Find where the given text appears and provide that cell's center as (x, y) coordinate. 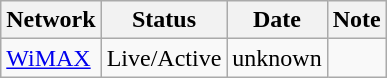
Date (277, 20)
WiMAX (51, 58)
unknown (277, 58)
Status (164, 20)
Live/Active (164, 58)
Network (51, 20)
Note (356, 20)
